Identify which cell holds the provided text, then report its (x, y) central coordinate. 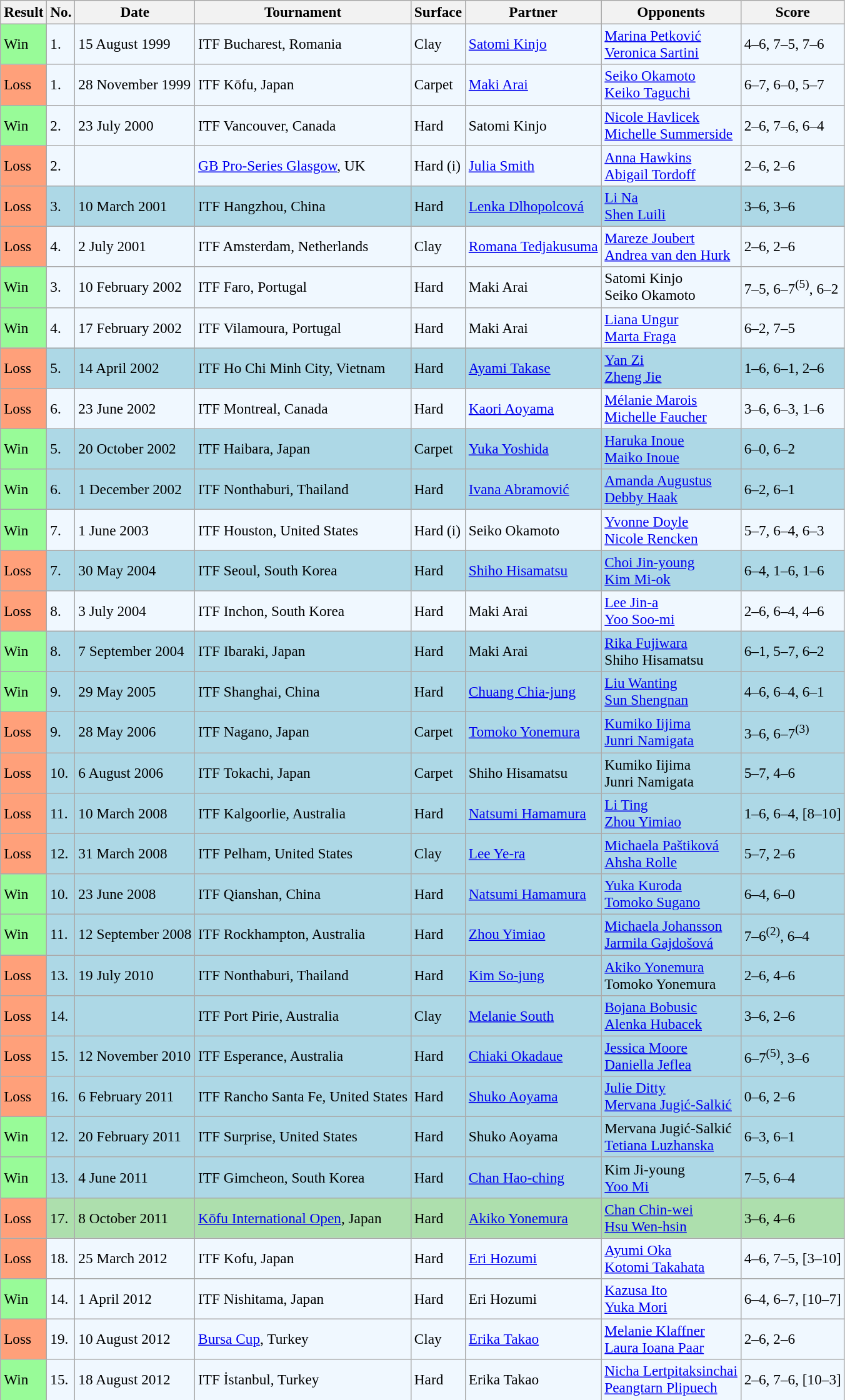
Li Ting Zhou Yimiao (671, 813)
Melanie South (533, 1016)
ITF Ho Chi Minh City, Vietnam (303, 367)
Amanda Augustus Debby Haak (671, 490)
Result (24, 12)
ITF Rockhampton, Australia (303, 935)
12 November 2010 (135, 1056)
Mélanie Marois Michelle Faucher (671, 409)
1–6, 6–1, 2–6 (792, 367)
3 July 2004 (135, 611)
Kim So-jung (533, 975)
3–6, 6–3, 1–6 (792, 409)
23 June 2002 (135, 409)
Yvonne Doyle Nicole Rencken (671, 530)
ITF Tokachi, Japan (303, 772)
25 March 2012 (135, 1258)
Liana Ungur Marta Fraga (671, 327)
Ayami Takase (533, 367)
28 November 1999 (135, 85)
Nicha Lertpitaksinchai Peangtarn Plipuech (671, 1379)
15 August 1999 (135, 44)
Nicole Havlicek Michelle Summerside (671, 125)
16. (61, 1096)
Haruka Inoue Maiko Inoue (671, 449)
19. (61, 1339)
ITF Hangzhou, China (303, 206)
Rika Fujiwara Shiho Hisamatsu (671, 651)
7 September 2004 (135, 651)
31 March 2008 (135, 853)
4–6, 7–5, 7–6 (792, 44)
Yan Zi Zheng Jie (671, 367)
Kaori Aoyama (533, 409)
3–6, 4–6 (792, 1218)
17 February 2002 (135, 327)
5–7, 2–6 (792, 853)
6 February 2011 (135, 1096)
19 July 2010 (135, 975)
Kim Ji-young Yoo Mi (671, 1177)
18. (61, 1258)
14 April 2002 (135, 367)
Kōfu International Open, Japan (303, 1218)
2–6, 4–6 (792, 975)
4–6, 7–5, [3–10] (792, 1258)
ITF Seoul, South Korea (303, 570)
4 June 2011 (135, 1177)
ITF Gimcheon, South Korea (303, 1177)
6–1, 5–7, 6–2 (792, 651)
2–6, 6–4, 4–6 (792, 611)
10 March 2008 (135, 813)
Seiko Okamoto Keiko Taguchi (671, 85)
12 September 2008 (135, 935)
Date (135, 12)
6 August 2006 (135, 772)
3–6, 3–6 (792, 206)
ITF Pelham, United States (303, 853)
23 July 2000 (135, 125)
Score (792, 12)
20 February 2011 (135, 1137)
Akiko Yonemura (533, 1218)
Mareze Joubert Andrea van den Hurk (671, 246)
Marina Petković Veronica Sartini (671, 44)
4–6, 6–4, 6–1 (792, 692)
Bursa Cup, Turkey (303, 1339)
Chuang Chia-jung (533, 692)
No. (61, 12)
ITF Nishitama, Japan (303, 1298)
Ivana Abramović (533, 490)
Lenka Dlhopolcová (533, 206)
29 May 2005 (135, 692)
Opponents (671, 12)
Satomi Kinjo Seiko Okamoto (671, 287)
Julie Ditty Mervana Jugić-Salkić (671, 1096)
ITF Nagano, Japan (303, 732)
2–6, 7–6, 6–4 (792, 125)
23 June 2008 (135, 893)
Zhou Yimiao (533, 935)
ITF Kalgoorlie, Australia (303, 813)
ITF Surprise, United States (303, 1137)
Lee Ye-ra (533, 853)
ITF Rancho Santa Fe, United States (303, 1096)
ITF İstanbul, Turkey (303, 1379)
5–7, 4–6 (792, 772)
ITF Haibara, Japan (303, 449)
Chan Hao-ching (533, 1177)
GB Pro-Series Glasgow, UK (303, 165)
30 May 2004 (135, 570)
6–4, 6–7, [10–7] (792, 1298)
20 October 2002 (135, 449)
1 April 2012 (135, 1298)
Akiko Yonemura Tomoko Yonemura (671, 975)
Lee Jin-a Yoo Soo-mi (671, 611)
Partner (533, 12)
8 October 2011 (135, 1218)
2–6, 7–6, [10–3] (792, 1379)
ITF Port Pirie, Australia (303, 1016)
Yuka Yoshida (533, 449)
6–4, 1–6, 1–6 (792, 570)
ITF Inchon, South Korea (303, 611)
Ayumi Oka Kotomi Takahata (671, 1258)
Yuka Kuroda Tomoko Sugano (671, 893)
Surface (437, 12)
ITF Vancouver, Canada (303, 125)
Tomoko Yonemura (533, 732)
28 May 2006 (135, 732)
Michaela Johansson Jarmila Gajdošová (671, 935)
6–2, 7–5 (792, 327)
18 August 2012 (135, 1379)
10 February 2002 (135, 287)
7–6(2), 6–4 (792, 935)
ITF Amsterdam, Netherlands (303, 246)
1 June 2003 (135, 530)
ITF Shanghai, China (303, 692)
Jessica Moore Daniella Jeflea (671, 1056)
Tournament (303, 12)
0–6, 2–6 (792, 1096)
Choi Jin-young Kim Mi-ok (671, 570)
7–5, 6–4 (792, 1177)
2 July 2001 (135, 246)
ITF Vilamoura, Portugal (303, 327)
Chan Chin-wei Hsu Wen-hsin (671, 1218)
6–0, 6–2 (792, 449)
17. (61, 1218)
ITF Faro, Portugal (303, 287)
3–6, 2–6 (792, 1016)
Li Na Shen Luili (671, 206)
ITF Qianshan, China (303, 893)
Chiaki Okadaue (533, 1056)
Michaela Paštiková Ahsha Rolle (671, 853)
Julia Smith (533, 165)
ITF Kofu, Japan (303, 1258)
ITF Houston, United States (303, 530)
Anna Hawkins Abigail Tordoff (671, 165)
6–7(5), 3–6 (792, 1056)
Liu Wanting Sun Shengnan (671, 692)
Melanie Klaffner Laura Ioana Paar (671, 1339)
ITF Esperance, Australia (303, 1056)
6–3, 6–1 (792, 1137)
Mervana Jugić-Salkić Tetiana Luzhanska (671, 1137)
1–6, 6–4, [8–10] (792, 813)
10 August 2012 (135, 1339)
6–2, 6–1 (792, 490)
1 December 2002 (135, 490)
ITF Ibaraki, Japan (303, 651)
Kazusa Ito Yuka Mori (671, 1298)
5–7, 6–4, 6–3 (792, 530)
ITF Kōfu, Japan (303, 85)
Romana Tedjakusuma (533, 246)
ITF Montreal, Canada (303, 409)
Bojana Bobusic Alenka Hubacek (671, 1016)
ITF Bucharest, Romania (303, 44)
Seiko Okamoto (533, 530)
7–5, 6–7(5), 6–2 (792, 287)
3–6, 6–7(3) (792, 732)
10 March 2001 (135, 206)
6–7, 6–0, 5–7 (792, 85)
6–4, 6–0 (792, 893)
